Detect which cell encompasses the target text, then output its (x, y) center coordinate. 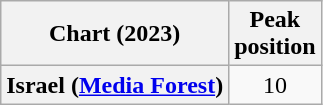
Chart (2023) (115, 34)
Israel (Media Forest) (115, 85)
Peakposition (275, 34)
10 (275, 85)
